Provide the [x, y] coordinate of the cell's center where the given text is located.  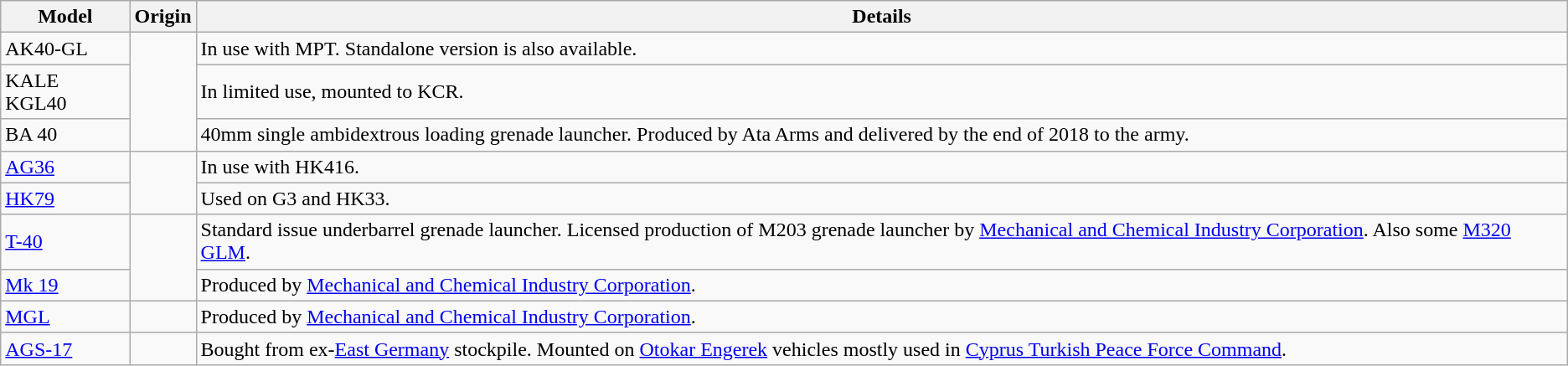
In limited use, mounted to KCR. [881, 92]
MGL [65, 317]
Mk 19 [65, 285]
In use with MPT. Standalone version is also available. [881, 49]
HK79 [65, 198]
Used on G3 and HK33. [881, 198]
Details [881, 17]
In use with HK416. [881, 167]
40mm single ambidextrous loading grenade launcher. Produced by Ata Arms and delivered by the end of 2018 to the army. [881, 135]
Model [65, 17]
KALE KGL40 [65, 92]
Bought from ex-East Germany stockpile. Mounted on Otokar Engerek vehicles mostly used in Cyprus Turkish Peace Force Command. [881, 348]
Origin [162, 17]
AK40-GL [65, 49]
BA 40 [65, 135]
AG36 [65, 167]
AGS-17 [65, 348]
T-40 [65, 241]
